Determine the (X, Y) coordinate at the center of the cell enclosing the given text.  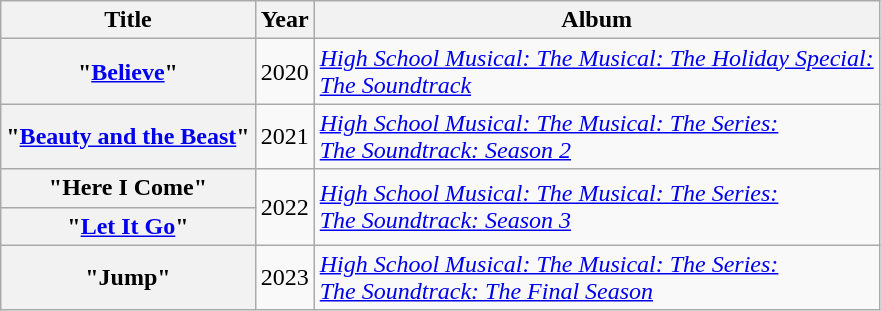
High School Musical: The Musical: The Holiday Special:The Soundtrack (596, 72)
High School Musical: The Musical: The Series:The Soundtrack: Season 3 (596, 207)
2022 (284, 207)
"Believe" (128, 72)
"Beauty and the Beast" (128, 136)
2023 (284, 278)
Title (128, 20)
"Jump" (128, 278)
2020 (284, 72)
High School Musical: The Musical: The Series:The Soundtrack: The Final Season (596, 278)
Year (284, 20)
"Let It Go" (128, 226)
High School Musical: The Musical: The Series:The Soundtrack: Season 2 (596, 136)
Album (596, 20)
2021 (284, 136)
"Here I Come" (128, 188)
